Locate the cell with the specified text and output its [x, y] center coordinate. 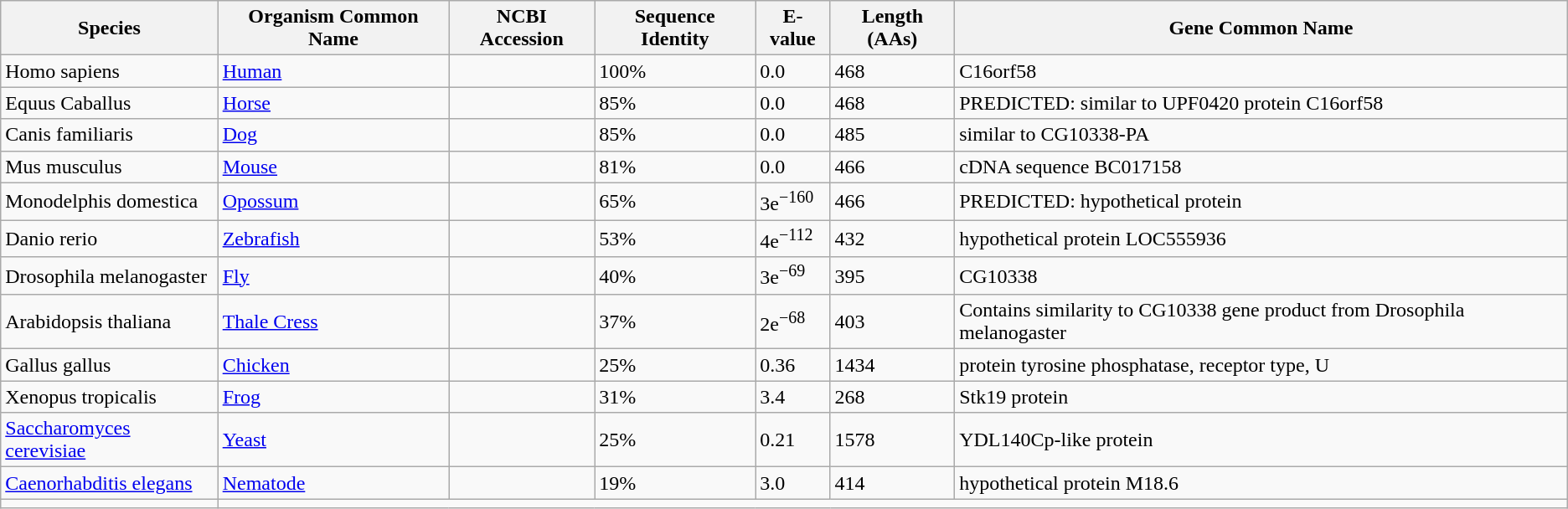
3.0 [792, 483]
Homo sapiens [109, 71]
Caenorhabditis elegans [109, 483]
Human [333, 71]
Chicken [333, 365]
414 [893, 483]
Stk19 protein [1261, 397]
hypothetical protein LOC555936 [1261, 239]
protein tyrosine phosphatase, receptor type, U [1261, 365]
PREDICTED: similar to UPF0420 protein C16orf58 [1261, 103]
403 [893, 321]
Fly [333, 276]
485 [893, 135]
100% [675, 71]
Opossum [333, 201]
cDNA sequence BC017158 [1261, 167]
Danio rerio [109, 239]
Sequence Identity [675, 28]
3.4 [792, 397]
hypothetical protein M18.6 [1261, 483]
Mus musculus [109, 167]
0.36 [792, 365]
Canis familiaris [109, 135]
65% [675, 201]
Equus Caballus [109, 103]
0.21 [792, 440]
1434 [893, 365]
Saccharomyces cerevisiae [109, 440]
Frog [333, 397]
Mouse [333, 167]
Zebrafish [333, 239]
Gallus gallus [109, 365]
C16orf58 [1261, 71]
Dog [333, 135]
2e−68 [792, 321]
81% [675, 167]
1578 [893, 440]
395 [893, 276]
Monodelphis domestica [109, 201]
NCBI Accession [522, 28]
40% [675, 276]
Nematode [333, 483]
Contains similarity to CG10338 gene product from Drosophila melanogaster [1261, 321]
19% [675, 483]
4e−112 [792, 239]
similar to CG10338-PA [1261, 135]
432 [893, 239]
E-value [792, 28]
CG10338 [1261, 276]
3e−69 [792, 276]
Yeast [333, 440]
YDL140Cp-like protein [1261, 440]
37% [675, 321]
Length (AAs) [893, 28]
268 [893, 397]
Organism Common Name [333, 28]
3e−160 [792, 201]
Arabidopsis thaliana [109, 321]
53% [675, 239]
Xenopus tropicalis [109, 397]
Thale Cress [333, 321]
Drosophila melanogaster [109, 276]
Species [109, 28]
31% [675, 397]
Horse [333, 103]
PREDICTED: hypothetical protein [1261, 201]
Gene Common Name [1261, 28]
